Find where the given text appears and provide that cell's center as (x, y) coordinate. 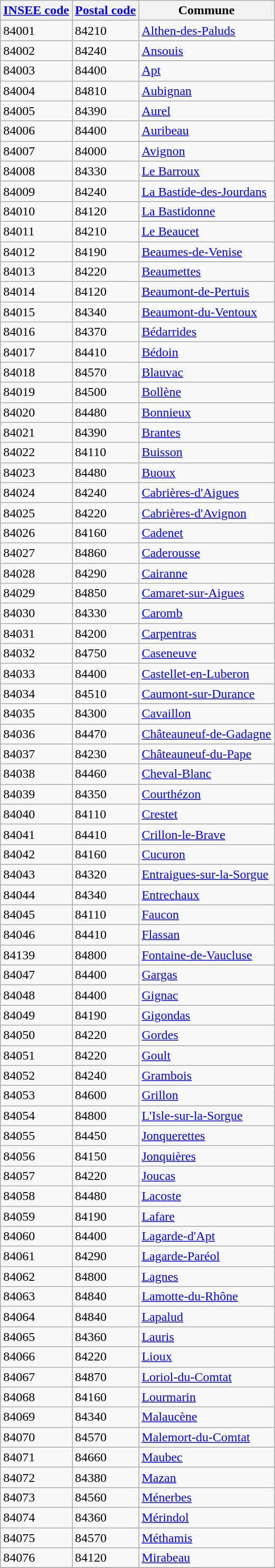
84040 (36, 814)
Lamotte-du-Rhône (206, 1297)
Cucuron (206, 854)
Bédarrides (206, 332)
84031 (36, 634)
84020 (36, 412)
84510 (105, 694)
84033 (36, 674)
Fontaine-de-Vaucluse (206, 955)
84139 (36, 955)
84043 (36, 874)
Lagnes (206, 1277)
84002 (36, 51)
Postal code (105, 11)
84054 (36, 1116)
Cabrières-d'Avignon (206, 513)
Commune (206, 11)
Beaumes-de-Venise (206, 252)
84064 (36, 1317)
84018 (36, 372)
Loriol-du-Comtat (206, 1377)
Mirabeau (206, 1558)
84350 (105, 794)
84500 (105, 392)
84071 (36, 1457)
84052 (36, 1075)
84036 (36, 734)
84074 (36, 1517)
Châteauneuf-du-Pape (206, 754)
Gargas (206, 975)
84850 (105, 593)
84006 (36, 131)
84049 (36, 1015)
84056 (36, 1156)
84300 (105, 714)
84044 (36, 895)
La Bastide-des-Jourdans (206, 191)
Bonnieux (206, 412)
84660 (105, 1457)
Cheval-Blanc (206, 774)
Gordes (206, 1035)
Caderousse (206, 553)
84062 (36, 1277)
84460 (105, 774)
Aubignan (206, 91)
Mazan (206, 1477)
Crestet (206, 814)
Bollène (206, 392)
84027 (36, 553)
84200 (105, 634)
84011 (36, 231)
84029 (36, 593)
Joucas (206, 1176)
Flassan (206, 935)
Goult (206, 1055)
84750 (105, 654)
84042 (36, 854)
84023 (36, 473)
Châteauneuf-de-Gadagne (206, 734)
84041 (36, 834)
84810 (105, 91)
Lacoste (206, 1196)
Cavaillon (206, 714)
84017 (36, 352)
84000 (105, 151)
84005 (36, 111)
Entraigues-sur-la-Sorgue (206, 874)
84047 (36, 975)
84012 (36, 252)
Beaumont-de-Pertuis (206, 292)
Le Beaucet (206, 231)
Cabrières-d'Aigues (206, 493)
Caumont-sur-Durance (206, 694)
84034 (36, 694)
Lourmarin (206, 1397)
84013 (36, 272)
84061 (36, 1257)
Crillon-le-Brave (206, 834)
84063 (36, 1297)
Mérindol (206, 1517)
84028 (36, 573)
84008 (36, 171)
Malaucène (206, 1417)
Entrechaux (206, 895)
Ansouis (206, 51)
Méthamis (206, 1538)
84066 (36, 1357)
84053 (36, 1095)
84370 (105, 332)
84009 (36, 191)
84001 (36, 31)
84014 (36, 292)
84021 (36, 432)
Caseneuve (206, 654)
84150 (105, 1156)
84016 (36, 332)
84230 (105, 754)
Beaumont-du-Ventoux (206, 312)
Bédoin (206, 352)
84024 (36, 493)
84048 (36, 995)
Lagarde-d'Apt (206, 1236)
Le Barroux (206, 171)
84450 (105, 1136)
84051 (36, 1055)
Buisson (206, 452)
Caromb (206, 613)
84060 (36, 1236)
84019 (36, 392)
84470 (105, 734)
Jonquerettes (206, 1136)
Lapalud (206, 1317)
Grillon (206, 1095)
84320 (105, 874)
Lagarde-Paréol (206, 1257)
84069 (36, 1417)
84046 (36, 935)
84010 (36, 211)
84600 (105, 1095)
Courthézon (206, 794)
Carpentras (206, 634)
84870 (105, 1377)
84065 (36, 1337)
84026 (36, 533)
Ménerbes (206, 1497)
84045 (36, 915)
84055 (36, 1136)
Avignon (206, 151)
84007 (36, 151)
Althen-des-Paluds (206, 31)
Lafare (206, 1216)
84030 (36, 613)
84050 (36, 1035)
84032 (36, 654)
84025 (36, 513)
84380 (105, 1477)
Gigondas (206, 1015)
84038 (36, 774)
84076 (36, 1558)
84058 (36, 1196)
Cairanne (206, 573)
84072 (36, 1477)
Blauvac (206, 372)
Buoux (206, 473)
Faucon (206, 915)
Cadenet (206, 533)
84004 (36, 91)
La Bastidonne (206, 211)
Apt (206, 71)
Aurel (206, 111)
Beaumettes (206, 272)
84067 (36, 1377)
84035 (36, 714)
84003 (36, 71)
84059 (36, 1216)
Lioux (206, 1357)
84022 (36, 452)
L'Isle-sur-la-Sorgue (206, 1116)
84039 (36, 794)
84037 (36, 754)
Malemort-du-Comtat (206, 1437)
84057 (36, 1176)
84070 (36, 1437)
84068 (36, 1397)
Maubec (206, 1457)
84860 (105, 553)
Lauris (206, 1337)
84015 (36, 312)
Jonquières (206, 1156)
Brantes (206, 432)
84073 (36, 1497)
84560 (105, 1497)
INSEE code (36, 11)
Auribeau (206, 131)
Gignac (206, 995)
Grambois (206, 1075)
84075 (36, 1538)
Camaret-sur-Aigues (206, 593)
Castellet-en-Luberon (206, 674)
